Scan for the cell matching the given text and deliver its [X, Y] coordinate at center. 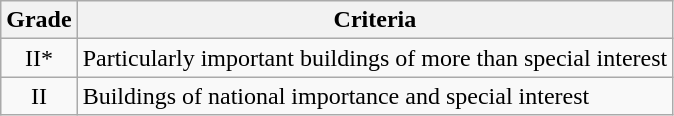
II [39, 96]
Particularly important buildings of more than special interest [375, 58]
Buildings of national importance and special interest [375, 96]
Criteria [375, 20]
II* [39, 58]
Grade [39, 20]
